Detect which cell encompasses the target text, then output its (x, y) center coordinate. 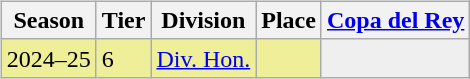
Copa del Rey (395, 20)
Tier (124, 20)
Div. Hon. (204, 58)
Season (48, 20)
2024–25 (48, 58)
Division (204, 20)
6 (124, 58)
Place (289, 20)
